Output the (X, Y) coordinate of the center of the cell containing the given text.  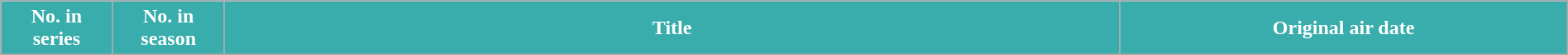
Original air date (1343, 28)
No. inseries (56, 28)
Title (672, 28)
No. inseason (169, 28)
